Capture the cell that displays the provided text and extract its [X, Y] central coordinate. 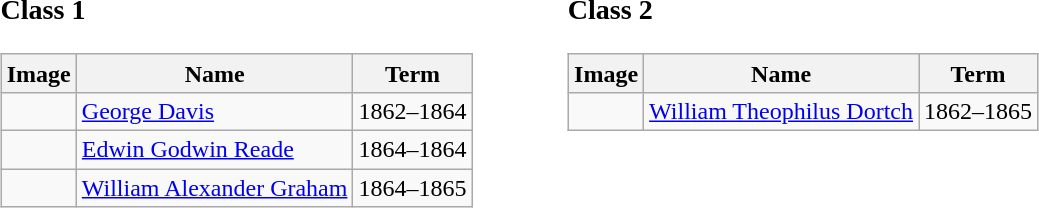
1864–1864 [412, 150]
1862–1865 [978, 111]
Edwin Godwin Reade [214, 150]
George Davis [214, 111]
William Theophilus Dortch [782, 111]
1864–1865 [412, 188]
1862–1864 [412, 111]
William Alexander Graham [214, 188]
